Capture the cell that displays the provided text and extract its [X, Y] central coordinate. 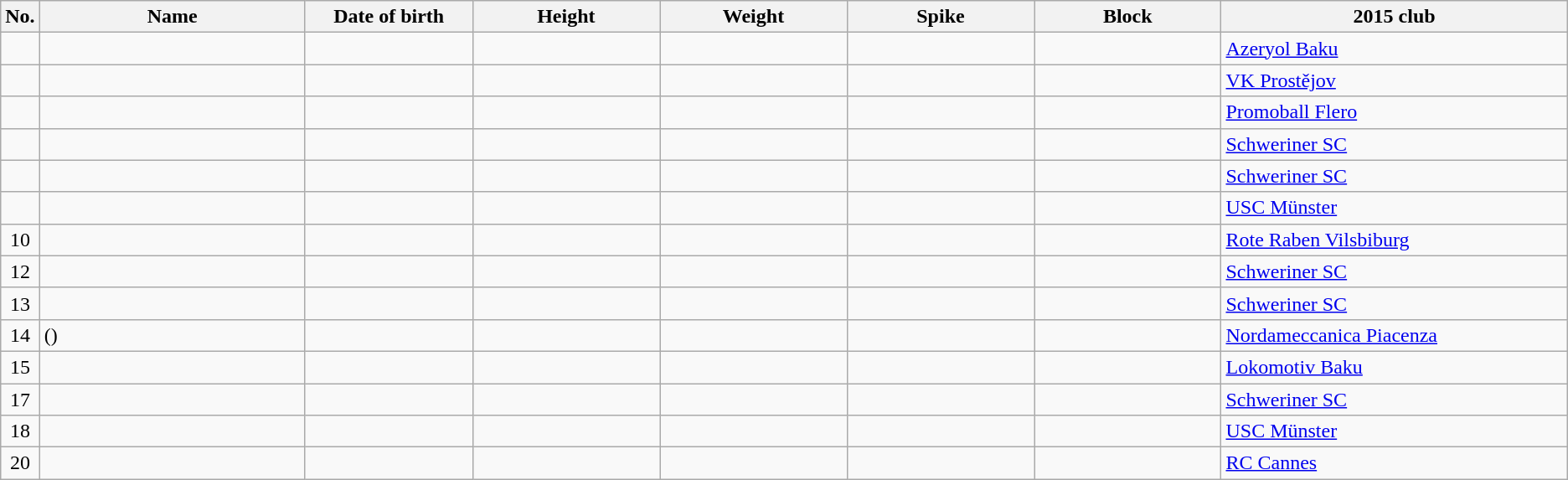
12 [20, 271]
Spike [940, 17]
Weight [754, 17]
13 [20, 303]
Azeryol Baku [1394, 49]
Name [173, 17]
VK Prostějov [1394, 80]
No. [20, 17]
RC Cannes [1394, 463]
Lokomotiv Baku [1394, 367]
10 [20, 240]
Promoball Flero [1394, 112]
17 [20, 400]
Date of birth [389, 17]
Height [566, 17]
Rote Raben Vilsbiburg [1394, 240]
20 [20, 463]
Block [1127, 17]
() [173, 335]
15 [20, 367]
18 [20, 431]
14 [20, 335]
2015 club [1394, 17]
Nordameccanica Piacenza [1394, 335]
